Return the (x, y) coordinate for the center point of the cell that contains the specified text.  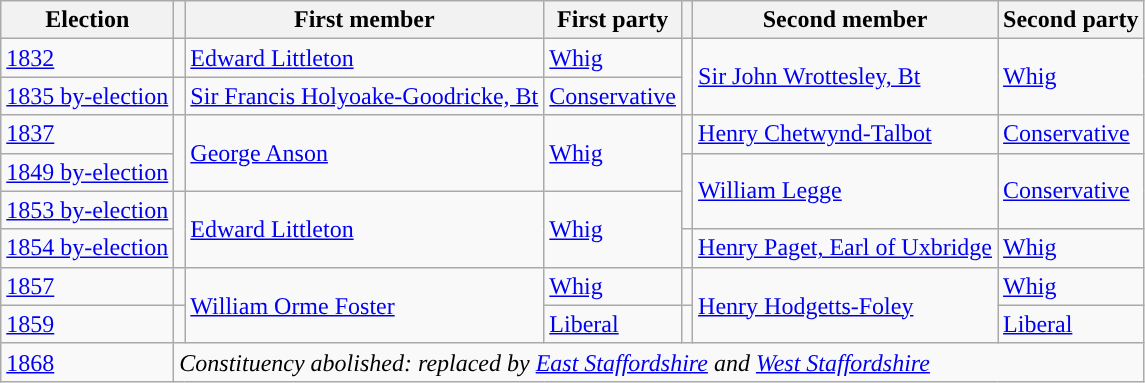
1835 by-election (88, 96)
1837 (88, 134)
William Legge (846, 191)
Sir Francis Holyoake-Goodricke, Bt (364, 96)
First party (613, 20)
Election (88, 20)
1849 by-election (88, 172)
William Orme Foster (364, 305)
Second member (846, 20)
Henry Paget, Earl of Uxbridge (846, 248)
Henry Hodgetts-Foley (846, 305)
Sir John Wrottesley, Bt (846, 77)
1859 (88, 324)
George Anson (364, 153)
1868 (88, 362)
Constituency abolished: replaced by East Staffordshire and West Staffordshire (659, 362)
Henry Chetwynd-Talbot (846, 134)
1857 (88, 286)
First member (364, 20)
Second party (1071, 20)
1853 by-election (88, 210)
1854 by-election (88, 248)
1832 (88, 58)
